Return the (x, y) coordinate for the center point of the cell that contains the specified text.  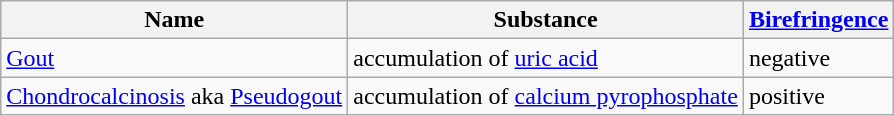
Name (174, 20)
Birefringence (818, 20)
accumulation of calcium pyrophosphate (546, 96)
Chondrocalcinosis aka Pseudogout (174, 96)
Substance (546, 20)
accumulation of uric acid (546, 58)
Gout (174, 58)
positive (818, 96)
negative (818, 58)
